Identify which cell holds the provided text, then report its [x, y] central coordinate. 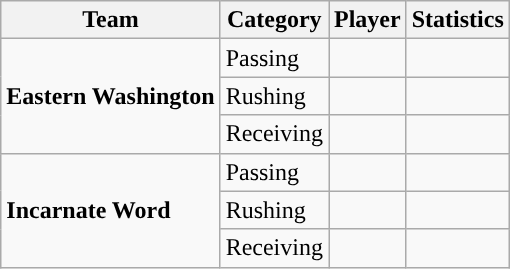
Statistics [458, 20]
Eastern Washington [110, 96]
Category [274, 20]
Player [367, 20]
Incarnate Word [110, 210]
Team [110, 20]
